Detect which cell encompasses the target text, then output its [X, Y] center coordinate. 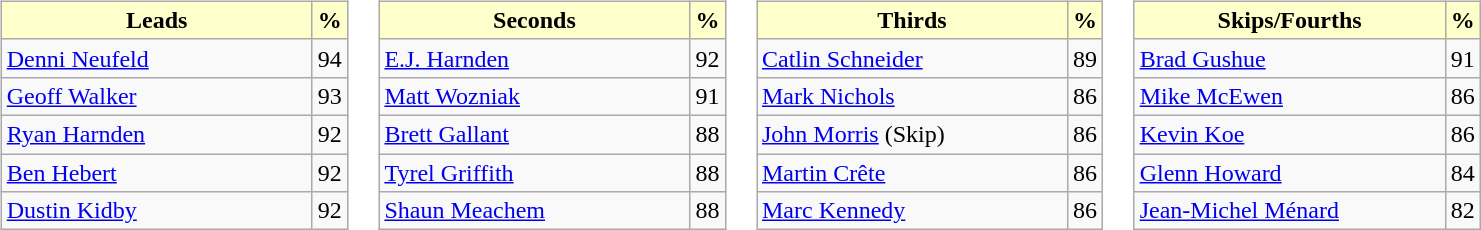
Leads [156, 20]
Brad Gushue [1290, 58]
Ben Hebert [156, 173]
Marc Kennedy [912, 211]
Geoff Walker [156, 96]
89 [1086, 58]
94 [330, 58]
Shaun Meachem [534, 211]
John Morris (Skip) [912, 134]
Thirds [912, 20]
Glenn Howard [1290, 173]
Ryan Harnden [156, 134]
82 [1462, 211]
Jean-Michel Ménard [1290, 211]
93 [330, 96]
Kevin Koe [1290, 134]
E.J. Harnden [534, 58]
Denni Neufeld [156, 58]
84 [1462, 173]
Catlin Schneider [912, 58]
Skips/Fourths [1290, 20]
Mike McEwen [1290, 96]
Brett Gallant [534, 134]
Matt Wozniak [534, 96]
Seconds [534, 20]
Dustin Kidby [156, 211]
Mark Nichols [912, 96]
Tyrel Griffith [534, 173]
Martin Crête [912, 173]
